Capture the cell that displays the provided text and extract its (x, y) central coordinate. 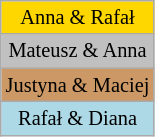
Mateusz & Anna (78, 51)
Justyna & Maciej (78, 85)
Anna & Rafał (78, 17)
Rafał & Diana (78, 118)
